Output the [x, y] coordinate of the center of the cell containing the given text.  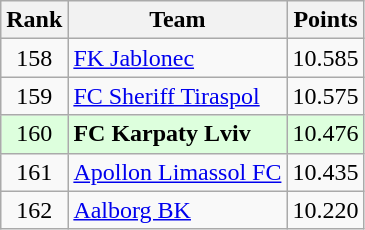
Team [178, 20]
159 [34, 96]
162 [34, 210]
10.220 [326, 210]
Rank [34, 20]
158 [34, 58]
161 [34, 172]
Apollon Limassol FC [178, 172]
10.575 [326, 96]
FC Sheriff Tiraspol [178, 96]
10.585 [326, 58]
160 [34, 134]
10.476 [326, 134]
FK Jablonec [178, 58]
Points [326, 20]
10.435 [326, 172]
Aalborg BK [178, 210]
FC Karpaty Lviv [178, 134]
